Capture the cell that displays the provided text and extract its [x, y] central coordinate. 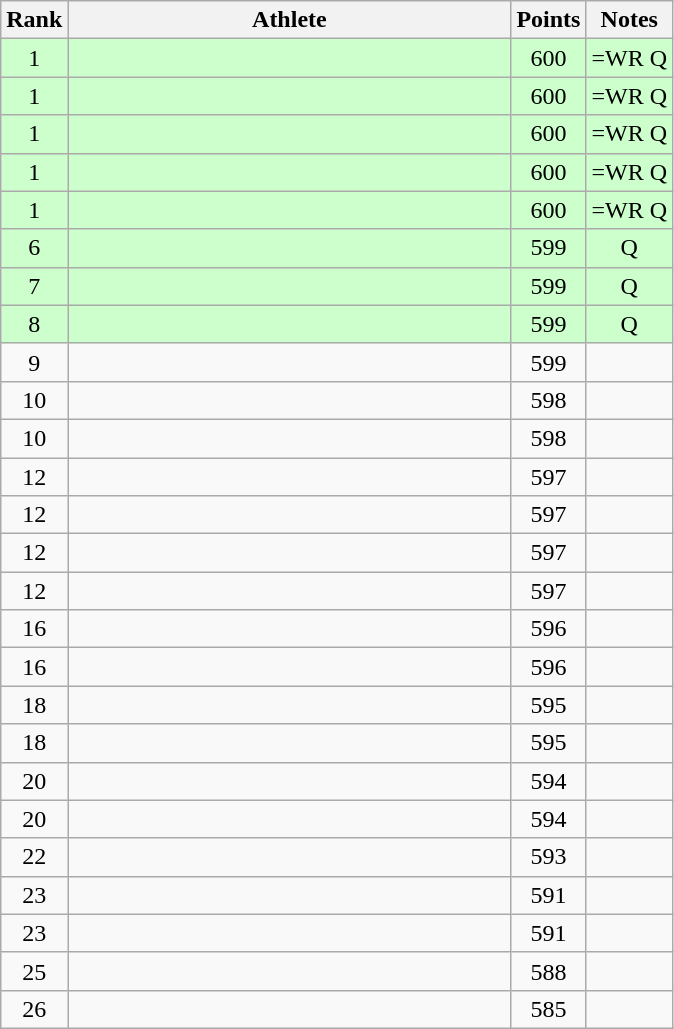
Athlete [290, 20]
588 [548, 971]
Notes [630, 20]
593 [548, 857]
26 [34, 1009]
Rank [34, 20]
6 [34, 248]
Points [548, 20]
9 [34, 362]
7 [34, 286]
585 [548, 1009]
8 [34, 324]
25 [34, 971]
22 [34, 857]
